Find where the given text appears and provide that cell's center as [x, y] coordinate. 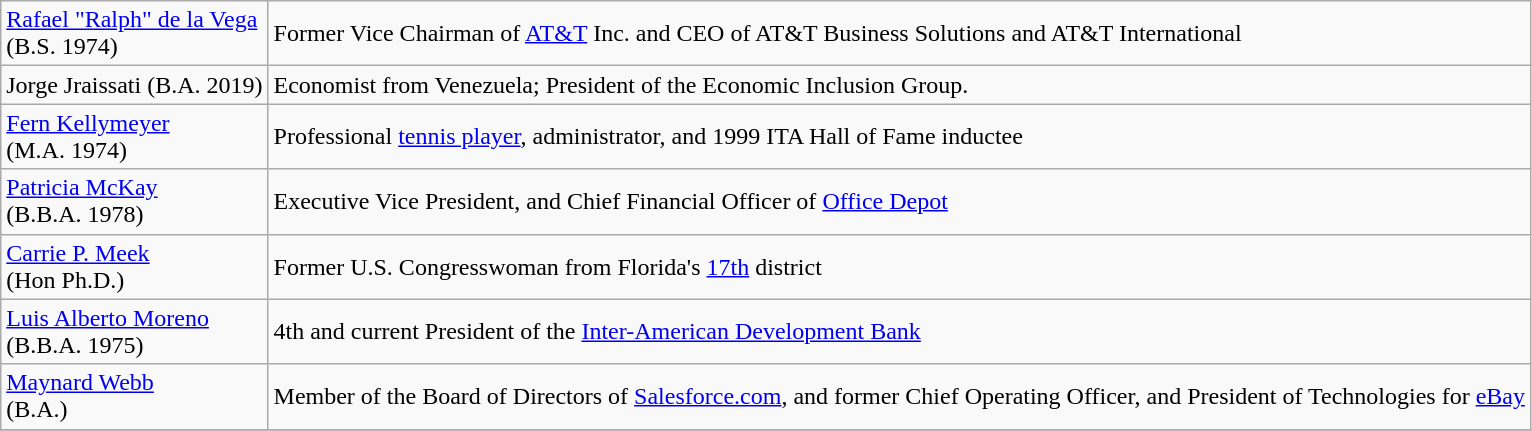
Patricia McKay(B.B.A. 1978) [134, 202]
Professional tennis player, administrator, and 1999 ITA Hall of Fame inductee [899, 136]
Member of the Board of Directors of Salesforce.com, and former Chief Operating Officer, and President of Technologies for eBay [899, 396]
Rafael "Ralph" de la Vega(B.S. 1974) [134, 34]
Carrie P. Meek(Hon Ph.D.) [134, 266]
Economist from Venezuela; President of the Economic Inclusion Group. [899, 85]
Fern Kellymeyer(M.A. 1974) [134, 136]
Maynard Webb(B.A.) [134, 396]
4th and current President of the Inter-American Development Bank [899, 332]
Luis Alberto Moreno(B.B.A. 1975) [134, 332]
Jorge Jraissati (B.A. 2019) [134, 85]
Former Vice Chairman of AT&T Inc. and CEO of AT&T Business Solutions and AT&T International [899, 34]
Former U.S. Congresswoman from Florida's 17th district [899, 266]
Executive Vice President, and Chief Financial Officer of Office Depot [899, 202]
